Return [X, Y] of the center of cell containing provided text 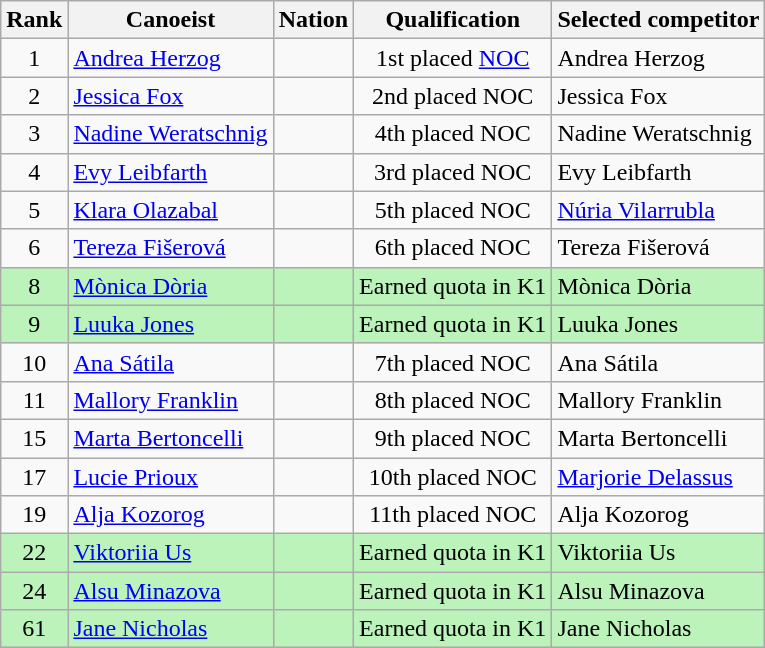
2nd placed NOC [453, 96]
8 [34, 286]
4 [34, 172]
Marjorie Delassus [658, 477]
Canoeist [170, 20]
11th placed NOC [453, 515]
22 [34, 553]
11 [34, 400]
Qualification [453, 20]
6 [34, 248]
5 [34, 210]
61 [34, 629]
17 [34, 477]
15 [34, 438]
1 [34, 58]
10th placed NOC [453, 477]
10 [34, 362]
Núria Vilarrubla [658, 210]
7th placed NOC [453, 362]
Klara Olazabal [170, 210]
Selected competitor [658, 20]
3 [34, 134]
1st placed NOC [453, 58]
19 [34, 515]
4th placed NOC [453, 134]
2 [34, 96]
5th placed NOC [453, 210]
Nation [313, 20]
Rank [34, 20]
9 [34, 324]
8th placed NOC [453, 400]
24 [34, 591]
6th placed NOC [453, 248]
Lucie Prioux [170, 477]
9th placed NOC [453, 438]
3rd placed NOC [453, 172]
